Scan for the cell matching the given text and deliver its [X, Y] coordinate at center. 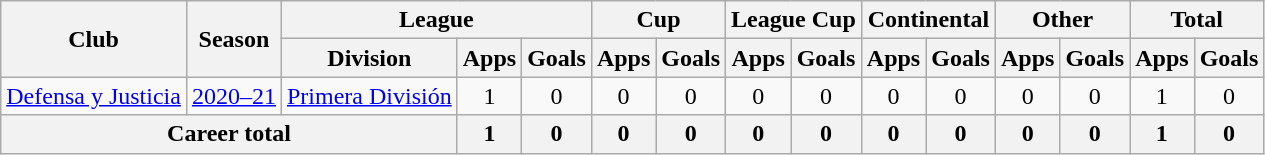
Defensa y Justicia [94, 96]
Division [369, 58]
Career total [229, 134]
Cup [658, 20]
Season [234, 39]
Primera División [369, 96]
2020–21 [234, 96]
League Cup [794, 20]
Other [1062, 20]
Continental [928, 20]
Total [1197, 20]
Club [94, 39]
League [436, 20]
